Find where the given text appears and provide that cell's center as [x, y] coordinate. 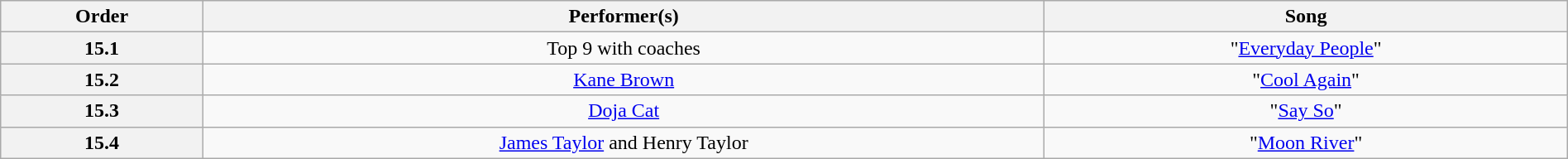
"Cool Again" [1306, 79]
Doja Cat [624, 111]
Performer(s) [624, 17]
15.1 [103, 48]
"Say So" [1306, 111]
Top 9 with coaches [624, 48]
15.2 [103, 79]
"Moon River" [1306, 142]
Kane Brown [624, 79]
Order [103, 17]
James Taylor and Henry Taylor [624, 142]
15.3 [103, 111]
15.4 [103, 142]
Song [1306, 17]
"Everyday People" [1306, 48]
